Extract the [x, y] coordinate from the center of the cell holding the provided text.  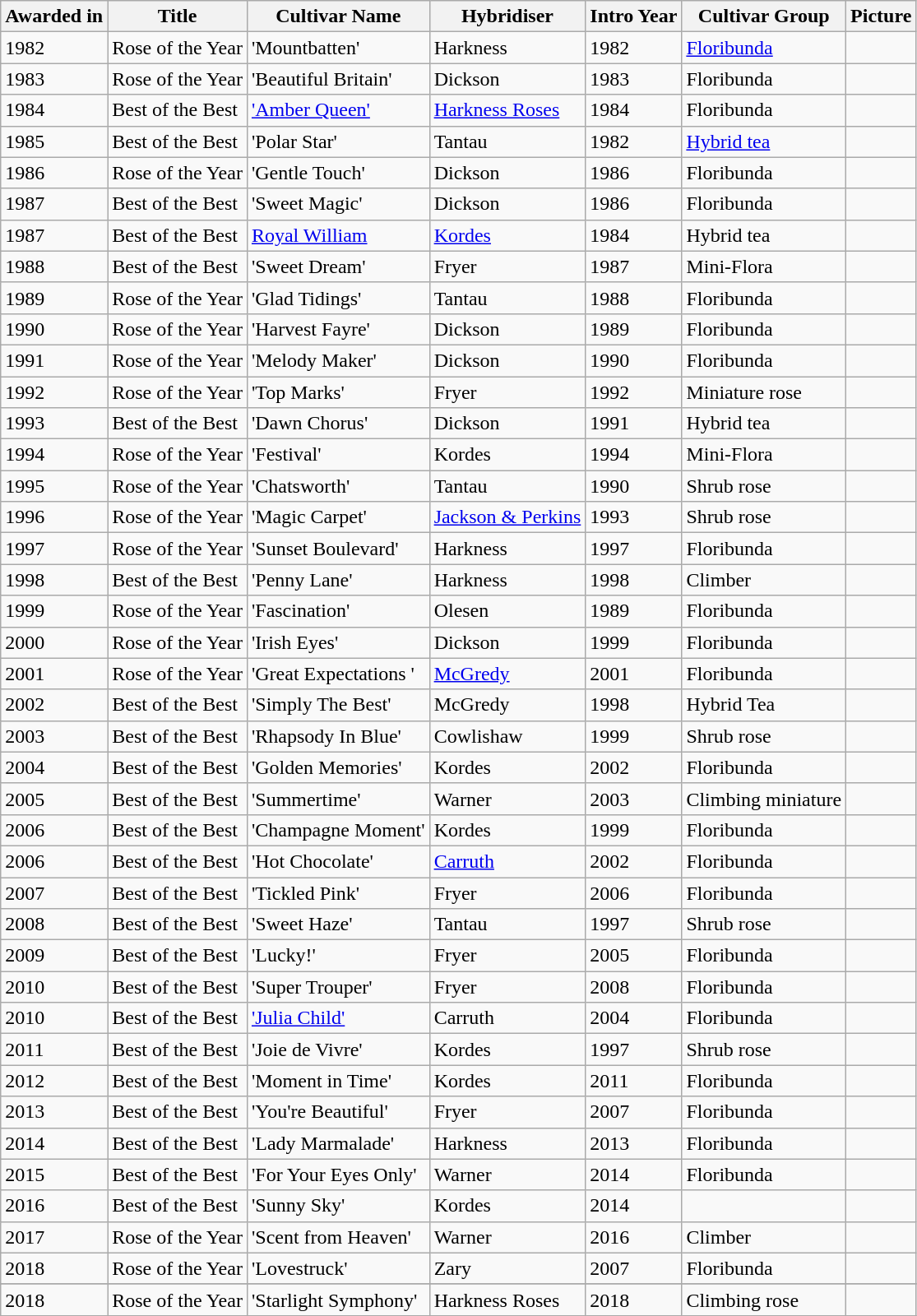
'Hot Chocolate' [338, 861]
'Festival' [338, 455]
'Simply The Best' [338, 705]
'Golden Memories' [338, 767]
'Scent from Heaven' [338, 1237]
Cultivar Name [338, 16]
Jackson & Perkins [507, 517]
Climbing rose [764, 1300]
'Lady Marmalade' [338, 1143]
'Lovestruck' [338, 1268]
Title [178, 16]
Awarded in [54, 16]
2000 [54, 642]
2009 [54, 956]
'Champagne Moment' [338, 830]
'Sweet Dream' [338, 266]
'Penny Lane' [338, 580]
'Super Trouper' [338, 987]
Hybrid Tea [764, 705]
Royal William [338, 235]
'Melody Maker' [338, 360]
Miniature rose [764, 392]
'Dawn Chorus' [338, 424]
Climbing miniature [764, 799]
'Polar Star' [338, 141]
2012 [54, 1081]
'Summertime' [338, 799]
'Tickled Pink' [338, 892]
1996 [54, 517]
'Fascination' [338, 611]
Cowlishaw [507, 736]
'Mountbatten' [338, 48]
'Rhapsody In Blue' [338, 736]
Hybridiser [507, 16]
'Moment in Time' [338, 1081]
Intro Year [633, 16]
'Sunset Boulevard' [338, 549]
1985 [54, 141]
'Beautiful Britain' [338, 79]
'Top Marks' [338, 392]
'Harvest Fayre' [338, 329]
'Julia Child' [338, 1018]
Olesen [507, 611]
'Great Expectations ' [338, 674]
Zary [507, 1268]
2015 [54, 1175]
'Gentle Touch' [338, 173]
1995 [54, 486]
Cultivar Group [764, 16]
'Lucky!' [338, 956]
'Sweet Haze' [338, 924]
2017 [54, 1237]
'Joie de Vivre' [338, 1050]
'Sunny Sky' [338, 1206]
'Amber Queen' [338, 110]
Picture [882, 16]
'For Your Eyes Only' [338, 1175]
'You're Beautiful' [338, 1112]
'Glad Tidings' [338, 298]
'Chatsworth' [338, 486]
'Sweet Magic' [338, 204]
'Irish Eyes' [338, 642]
'Magic Carpet' [338, 517]
'Starlight Symphony' [338, 1300]
